Detect which cell encompasses the target text, then output its [x, y] center coordinate. 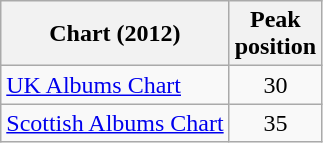
UK Albums Chart [115, 85]
30 [275, 85]
35 [275, 123]
Scottish Albums Chart [115, 123]
Peakposition [275, 34]
Chart (2012) [115, 34]
